From the cell containing the given text, extract its center point as (x, y) coordinate. 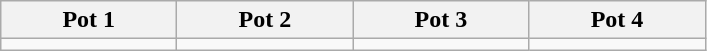
Pot 3 (441, 20)
Pot 2 (265, 20)
Pot 1 (89, 20)
Pot 4 (617, 20)
